From the cell containing the given text, extract its center point as [X, Y] coordinate. 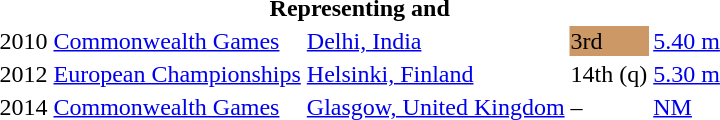
14th (q) [609, 74]
Helsinki, Finland [436, 74]
European Championships [177, 74]
Delhi, India [436, 41]
3rd [609, 41]
Commonwealth Games [177, 41]
